Capture the cell that displays the provided text and extract its (X, Y) central coordinate. 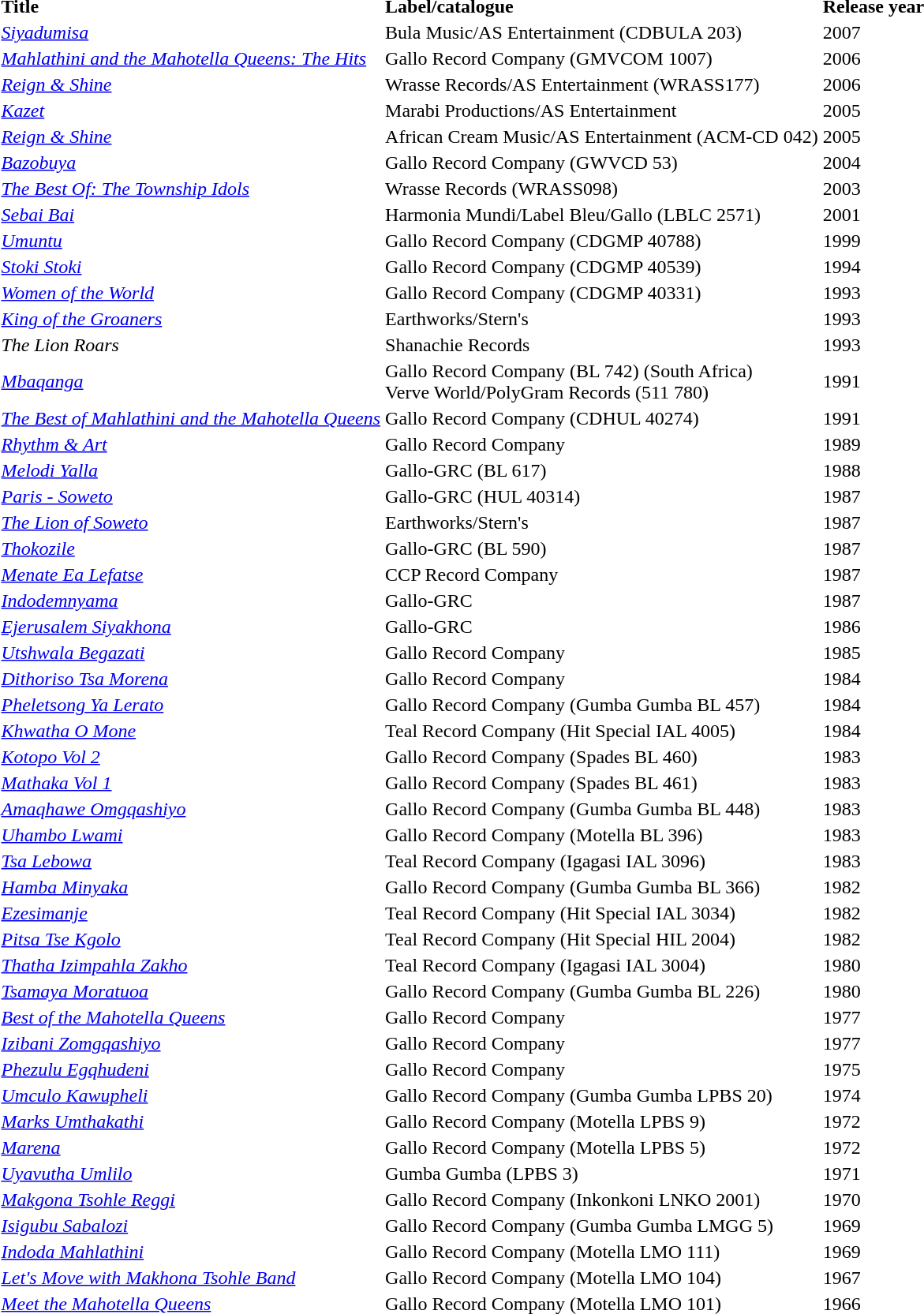
The Best of Mahlathini and the Mahotella Queens (191, 418)
Gallo Record Company (CDHUL 40274) (602, 418)
Bula Music/AS Entertainment (CDBULA 203) (602, 32)
Marks Umthakathi (191, 1121)
Gallo Record Company (Gumba Gumba LPBS 20) (602, 1095)
Menate Ea Lefatse (191, 575)
Gallo Record Company (Inkonkoni LNKO 2001) (602, 1200)
Gallo Record Company (Motella LMO 111) (602, 1252)
Gallo Record Company (GWVCD 53) (602, 163)
The Lion Roars (191, 345)
Hamba Minyaka (191, 887)
Gallo Record Company (Gumba Gumba BL 226) (602, 991)
African Cream Music/AS Entertainment (ACM-CD 042) (602, 137)
Uyavutha Umlilo (191, 1174)
Teal Record Company (Hit Special HIL 2004) (602, 939)
Amaqhawe Omgqashiyo (191, 809)
Gallo Record Company (BL 742) (South Africa)Verve World/PolyGram Records (511 780) (602, 382)
Harmonia Mundi/Label Bleu/Gallo (LBLC 2571) (602, 215)
Mathaka Vol 1 (191, 783)
CCP Record Company (602, 575)
Let's Move with Makhona Tsohle Band (191, 1278)
Teal Record Company (Igagasi IAL 3096) (602, 861)
Gallo-GRC (BL 617) (602, 470)
Gallo-GRC (BL 590) (602, 548)
Umuntu (191, 241)
Mbaqanga (191, 382)
Gallo Record Company (Motella BL 396) (602, 835)
Gallo Record Company (Spades BL 461) (602, 783)
Teal Record Company (Hit Special IAL 3034) (602, 913)
Marena (191, 1147)
Shanachie Records (602, 345)
Wrasse Records/AS Entertainment (WRASS177) (602, 84)
Mahlathini and the Mahotella Queens: The Hits (191, 58)
Uhambo Lwami (191, 835)
Kotopo Vol 2 (191, 757)
Gallo Record Company (Gumba Gumba BL 457) (602, 705)
Gallo Record Company (Spades BL 460) (602, 757)
The Best Of: The Township Idols (191, 189)
Paris - Soweto (191, 496)
Ezesimanje (191, 913)
Indoda Mahlathini (191, 1252)
Bazobuya (191, 163)
Gallo Record Company (Motella LPBS 5) (602, 1147)
Pheletsong Ya Lerato (191, 705)
Phezulu Egqhudeni (191, 1069)
Khwatha O Mone (191, 731)
King of the Groaners (191, 319)
Utshwala Begazati (191, 653)
Gumba Gumba (LPBS 3) (602, 1174)
Gallo Record Company (CDGMP 40539) (602, 267)
Umculo Kawupheli (191, 1095)
Dithoriso Tsa Morena (191, 679)
Siyadumisa (191, 32)
Gallo Record Company (CDGMP 40331) (602, 293)
Indodemnyama (191, 601)
Thokozile (191, 548)
Teal Record Company (Igagasi IAL 3004) (602, 965)
Izibani Zomgqashiyo (191, 1043)
Kazet (191, 110)
Thatha Izimpahla Zakho (191, 965)
Gallo Record Company (Gumba Gumba BL 366) (602, 887)
Rhythm & Art (191, 444)
The Lion of Soweto (191, 522)
Isigubu Sabalozi (191, 1226)
Teal Record Company (Hit Special IAL 4005) (602, 731)
Stoki Stoki (191, 267)
Gallo Record Company (Motella LPBS 9) (602, 1121)
Marabi Productions/AS Entertainment (602, 110)
Gallo Record Company (Gumba Gumba BL 448) (602, 809)
Women of the World (191, 293)
Tsa Lebowa (191, 861)
Gallo Record Company (Motella LMO 104) (602, 1278)
Sebai Bai (191, 215)
Makgona Tsohle Reggi (191, 1200)
Melodi Yalla (191, 470)
Gallo-GRC (HUL 40314) (602, 496)
Gallo Record Company (Gumba Gumba LMGG 5) (602, 1226)
Gallo Record Company (GMVCOM 1007) (602, 58)
Best of the Mahotella Queens (191, 1017)
Ejerusalem Siyakhona (191, 627)
Pitsa Tse Kgolo (191, 939)
Wrasse Records (WRASS098) (602, 189)
Tsamaya Moratuoa (191, 991)
Gallo Record Company (CDGMP 40788) (602, 241)
